Identify which cell holds the provided text, then report its (x, y) central coordinate. 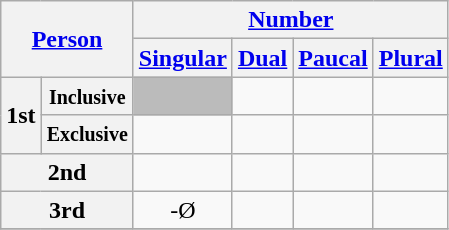
Plural (410, 58)
Number (290, 20)
3rd (68, 210)
Person (68, 39)
1st (21, 115)
2nd (68, 172)
Inclusive (87, 96)
Exclusive (87, 134)
Dual (262, 58)
Singular (182, 58)
Paucal (333, 58)
-Ø (182, 210)
